Capture the cell that displays the provided text and extract its (X, Y) central coordinate. 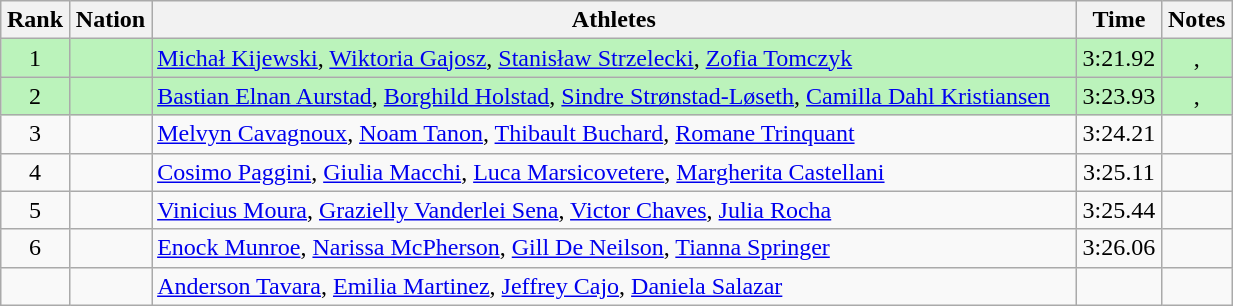
3:25.44 (1119, 210)
Enock Munroe, Narissa McPherson, Gill De Neilson, Tianna Springer (614, 248)
Time (1119, 20)
Melvyn Cavagnoux, Noam Tanon, Thibault Buchard, Romane Trinquant (614, 134)
3:21.92 (1119, 58)
3:24.21 (1119, 134)
Rank (36, 20)
6 (36, 248)
Nation (110, 20)
Cosimo Paggini, Giulia Macchi, Luca Marsicovetere, Margherita Castellani (614, 172)
Vinicius Moura, Grazielly Vanderlei Sena, Victor Chaves, Julia Rocha (614, 210)
3 (36, 134)
3:26.06 (1119, 248)
3:23.93 (1119, 96)
Michał Kijewski, Wiktoria Gajosz, Stanisław Strzelecki, Zofia Tomczyk (614, 58)
3:25.11 (1119, 172)
Athletes (614, 20)
Notes (1197, 20)
5 (36, 210)
2 (36, 96)
4 (36, 172)
Bastian Elnan Aurstad, Borghild Holstad, Sindre Strønstad-Løseth, Camilla Dahl Kristiansen (614, 96)
1 (36, 58)
Anderson Tavara, Emilia Martinez, Jeffrey Cajo, Daniela Salazar (614, 286)
